Search for the cell housing the specified text and yield its (x, y) center coordinate. 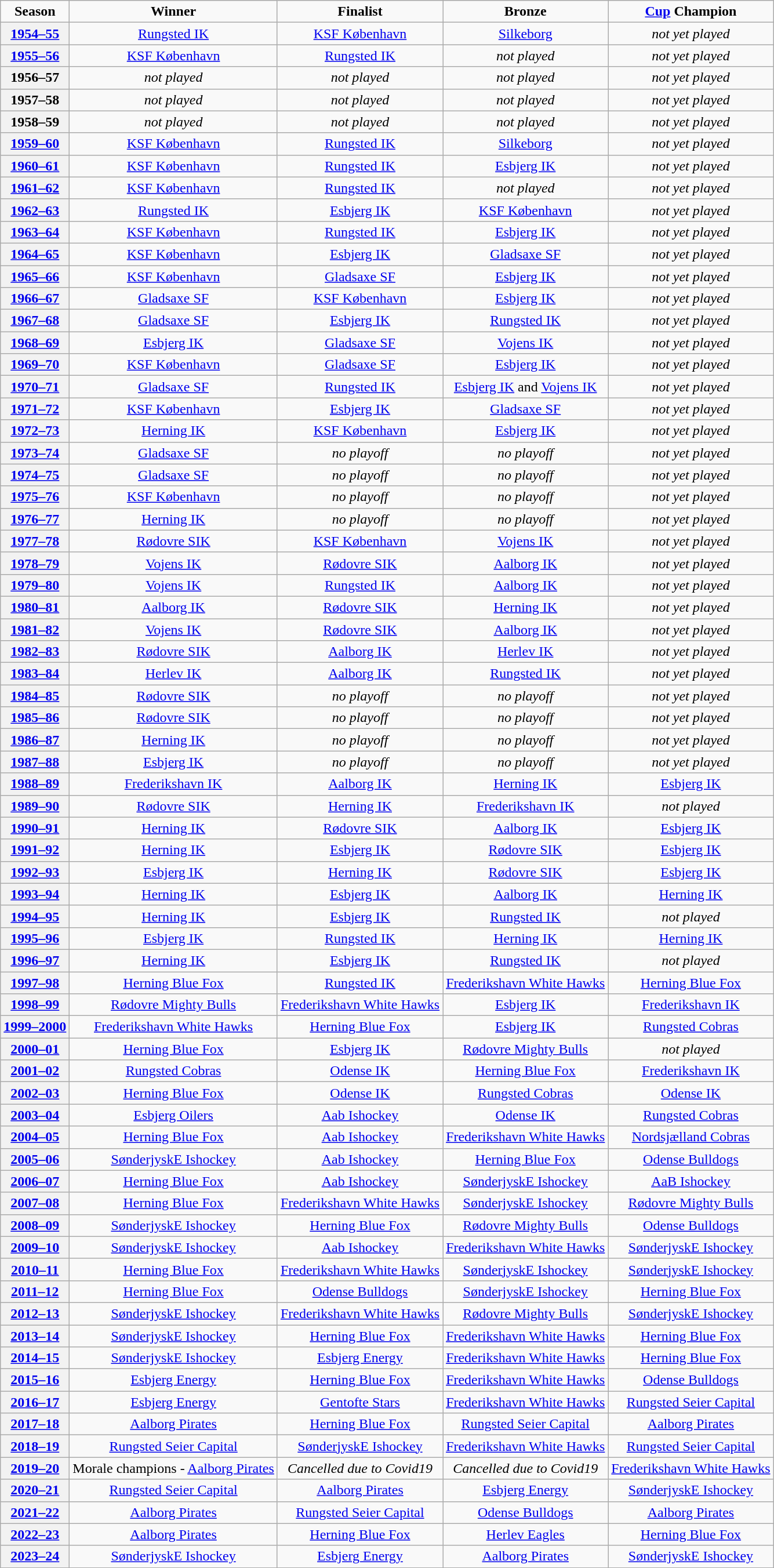
1988–89 (35, 784)
1974–75 (35, 475)
1963–64 (35, 232)
Cup Champion (691, 12)
1971–72 (35, 409)
Bronze (525, 12)
2001–02 (35, 1071)
1967–68 (35, 321)
Season (35, 12)
1982–83 (35, 652)
2022–23 (35, 1534)
1972–73 (35, 431)
1977–78 (35, 541)
2023–24 (35, 1556)
2006–07 (35, 1181)
2009–10 (35, 1247)
Nordsjælland Cobras (691, 1137)
2020–21 (35, 1490)
1991–92 (35, 850)
Finalist (359, 12)
2007–08 (35, 1203)
2016–17 (35, 1402)
2002–03 (35, 1093)
1985–86 (35, 718)
2000–01 (35, 1049)
1968–69 (35, 343)
2005–06 (35, 1159)
1961–62 (35, 188)
1962–63 (35, 210)
1978–79 (35, 563)
1959–60 (35, 144)
1999–2000 (35, 1027)
1955–56 (35, 56)
1964–65 (35, 254)
2010–11 (35, 1269)
1989–90 (35, 806)
1983–84 (35, 674)
Winner (174, 12)
1957–58 (35, 100)
2015–16 (35, 1380)
1966–67 (35, 299)
1976–77 (35, 519)
2012–13 (35, 1313)
2008–09 (35, 1225)
1975–76 (35, 497)
1981–82 (35, 629)
2013–14 (35, 1335)
1998–99 (35, 1005)
1984–85 (35, 696)
2011–12 (35, 1291)
2003–04 (35, 1115)
1973–74 (35, 453)
Herlev Eagles (525, 1534)
1987–88 (35, 762)
1956–57 (35, 78)
1954–55 (35, 34)
1979–80 (35, 585)
Morale champions - Aalborg Pirates (174, 1468)
1970–71 (35, 387)
1960–61 (35, 166)
2018–19 (35, 1446)
Esbjerg IK and Vojens IK (525, 387)
2017–18 (35, 1424)
1993–94 (35, 894)
2014–15 (35, 1358)
2004–05 (35, 1137)
1996–97 (35, 960)
1980–81 (35, 607)
AaB Ishockey (691, 1181)
1997–98 (35, 983)
1986–87 (35, 740)
1994–95 (35, 916)
1992–93 (35, 872)
1995–96 (35, 938)
Esbjerg Oilers (174, 1115)
1969–70 (35, 365)
1965–66 (35, 277)
Gentofte Stars (359, 1402)
2019–20 (35, 1468)
1958–59 (35, 122)
1990–91 (35, 828)
2021–22 (35, 1512)
